Scan for the cell matching the given text and deliver its [X, Y] coordinate at center. 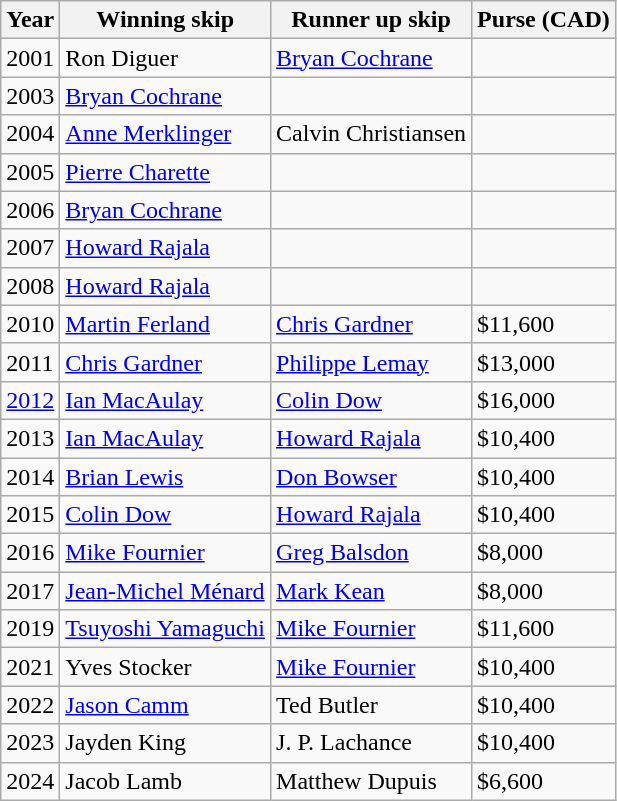
Jean-Michel Ménard [166, 591]
2023 [30, 743]
Jayden King [166, 743]
Greg Balsdon [372, 553]
2006 [30, 210]
2022 [30, 705]
2003 [30, 96]
2013 [30, 438]
2024 [30, 781]
Philippe Lemay [372, 362]
2001 [30, 58]
Ron Diguer [166, 58]
Martin Ferland [166, 324]
Yves Stocker [166, 667]
2004 [30, 134]
2021 [30, 667]
J. P. Lachance [372, 743]
Anne Merklinger [166, 134]
$16,000 [544, 400]
2016 [30, 553]
2012 [30, 400]
2019 [30, 629]
2015 [30, 515]
Don Bowser [372, 477]
2007 [30, 248]
Brian Lewis [166, 477]
Mark Kean [372, 591]
2011 [30, 362]
Matthew Dupuis [372, 781]
Winning skip [166, 20]
Jacob Lamb [166, 781]
Jason Camm [166, 705]
Purse (CAD) [544, 20]
Ted Butler [372, 705]
Runner up skip [372, 20]
Tsuyoshi Yamaguchi [166, 629]
2017 [30, 591]
2014 [30, 477]
2010 [30, 324]
Pierre Charette [166, 172]
2008 [30, 286]
$6,600 [544, 781]
Year [30, 20]
2005 [30, 172]
$13,000 [544, 362]
Calvin Christiansen [372, 134]
